Locate the cell with the specified text and output its (X, Y) center coordinate. 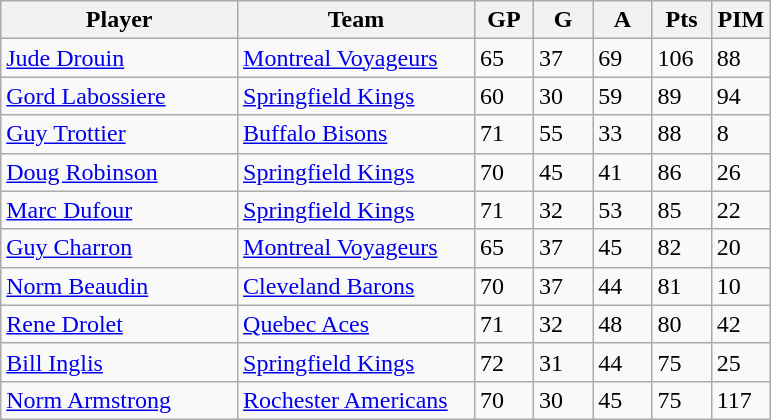
86 (682, 172)
55 (564, 134)
72 (504, 362)
10 (740, 286)
59 (622, 96)
42 (740, 324)
Rochester Americans (356, 400)
Buffalo Bisons (356, 134)
8 (740, 134)
20 (740, 248)
82 (682, 248)
80 (682, 324)
Quebec Aces (356, 324)
94 (740, 96)
60 (504, 96)
Rene Drolet (120, 324)
69 (622, 58)
31 (564, 362)
Norm Beaudin (120, 286)
Player (120, 20)
117 (740, 400)
48 (622, 324)
Doug Robinson (120, 172)
53 (622, 210)
22 (740, 210)
G (564, 20)
Gord Labossiere (120, 96)
Norm Armstrong (120, 400)
Pts (682, 20)
106 (682, 58)
Marc Dufour (120, 210)
89 (682, 96)
A (622, 20)
Cleveland Barons (356, 286)
41 (622, 172)
PIM (740, 20)
Team (356, 20)
85 (682, 210)
Guy Trottier (120, 134)
Jude Drouin (120, 58)
25 (740, 362)
GP (504, 20)
81 (682, 286)
26 (740, 172)
33 (622, 134)
Bill Inglis (120, 362)
Guy Charron (120, 248)
